Find where the given text appears and provide that cell's center as (X, Y) coordinate. 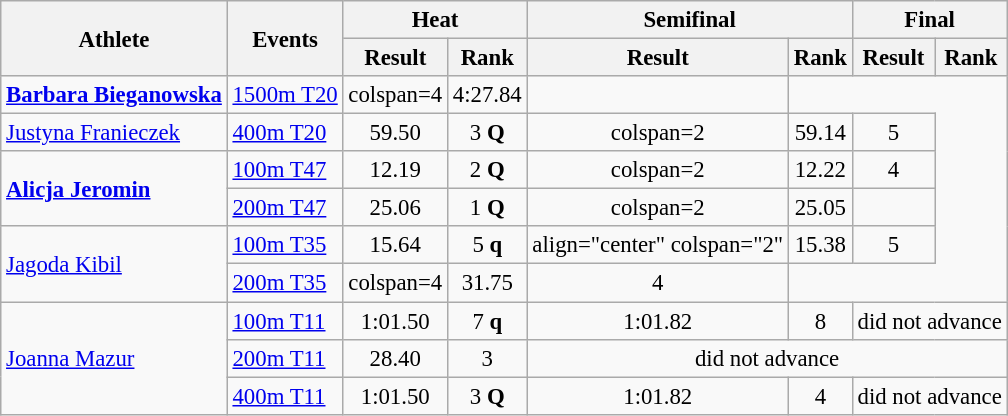
1 Q (487, 208)
Joanna Mazur (114, 358)
5 q (487, 245)
200m T35 (285, 283)
3 (487, 358)
200m T47 (285, 208)
Semifinal (690, 20)
Final (930, 20)
31.75 (487, 283)
100m T35 (285, 245)
Athlete (114, 38)
25.05 (820, 208)
12.19 (395, 170)
15.64 (395, 245)
1500m T20 (285, 95)
12.22 (820, 170)
7 q (487, 321)
Justyna Franieczek (114, 133)
Jagoda Kibil (114, 264)
100m T47 (285, 170)
200m T11 (285, 358)
2 Q (487, 170)
25.06 (395, 208)
Barbara Bieganowska (114, 95)
59.14 (820, 133)
Alicja Jeromin (114, 188)
4:27.84 (487, 95)
400m T20 (285, 133)
8 (820, 321)
100m T11 (285, 321)
15.38 (820, 245)
Heat (435, 20)
28.40 (395, 358)
Events (285, 38)
400m T11 (285, 396)
59.50 (395, 133)
align="center" colspan="2" (658, 245)
